Determine the (X, Y) coordinate at the center of the cell enclosing the given text.  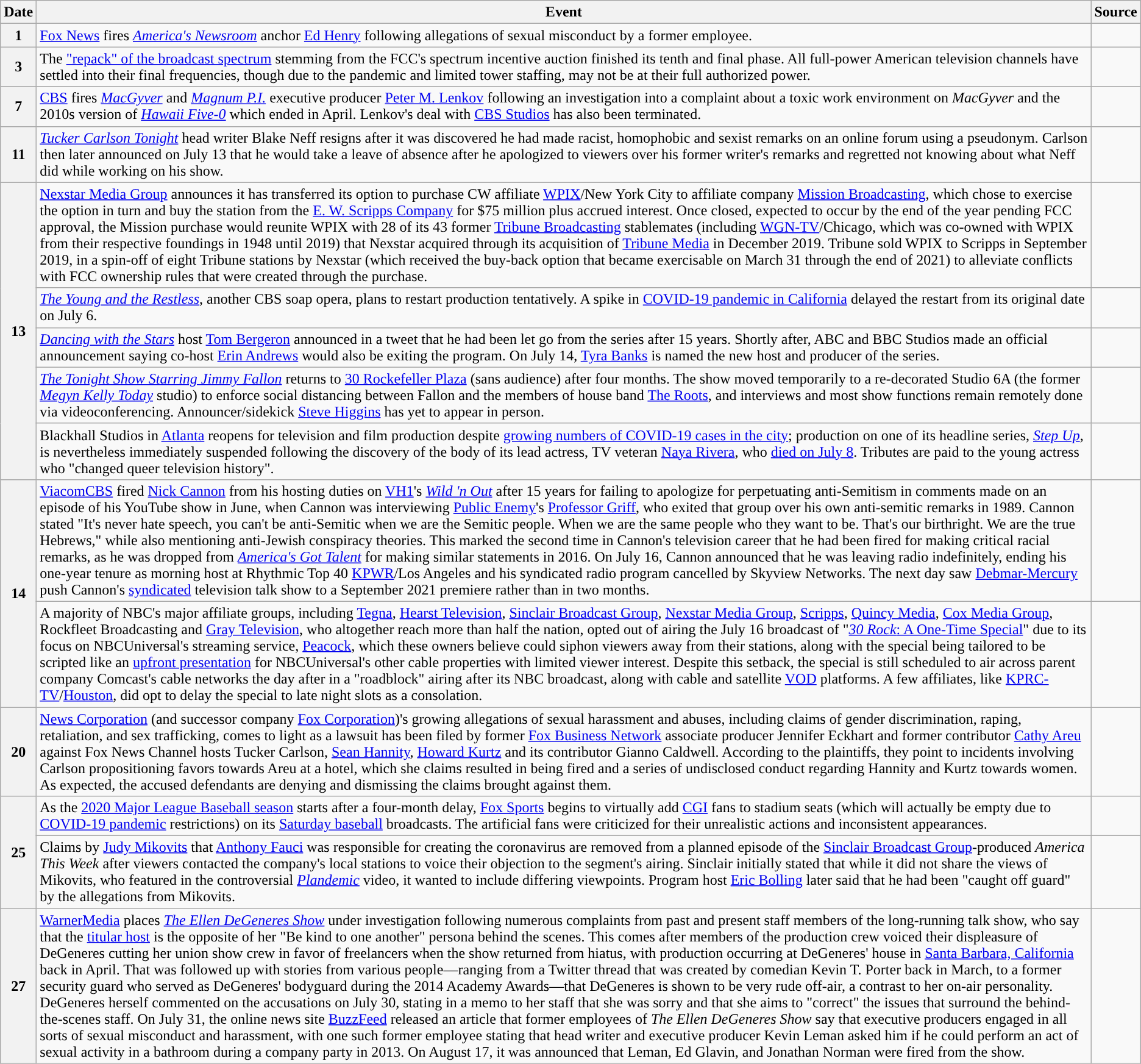
Date (18, 12)
13 (18, 330)
3 (18, 67)
Event (564, 12)
7 (18, 106)
1 (18, 35)
14 (18, 593)
11 (18, 154)
20 (18, 752)
27 (18, 986)
25 (18, 852)
Fox News fires America's Newsroom anchor Ed Henry following allegations of sexual misconduct by a former employee. (564, 35)
Source (1115, 12)
